Locate the cell with the specified text and output its (x, y) center coordinate. 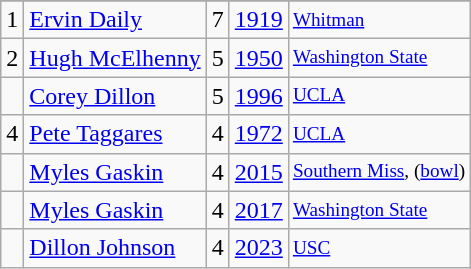
Ervin Daily (115, 20)
7 (218, 20)
1919 (258, 20)
2023 (258, 248)
Pete Taggares (115, 134)
1972 (258, 134)
USC (378, 248)
Southern Miss, (bowl) (378, 172)
Whitman (378, 20)
Hugh McElhenny (115, 58)
1 (12, 20)
1950 (258, 58)
2017 (258, 210)
2015 (258, 172)
2 (12, 58)
Dillon Johnson (115, 248)
1996 (258, 96)
Corey Dillon (115, 96)
